Find where the given text appears and provide that cell's center as [X, Y] coordinate. 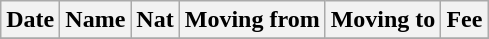
Moving from [252, 20]
Moving to [383, 20]
Fee [464, 20]
Date [30, 20]
Name [96, 20]
Nat [155, 20]
